Identify which cell holds the provided text, then report its (X, Y) central coordinate. 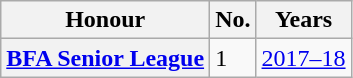
Years (304, 20)
Honour (106, 20)
2017–18 (304, 58)
BFA Senior League (106, 58)
No. (233, 20)
1 (233, 58)
